Search for the cell housing the specified text and yield its (X, Y) center coordinate. 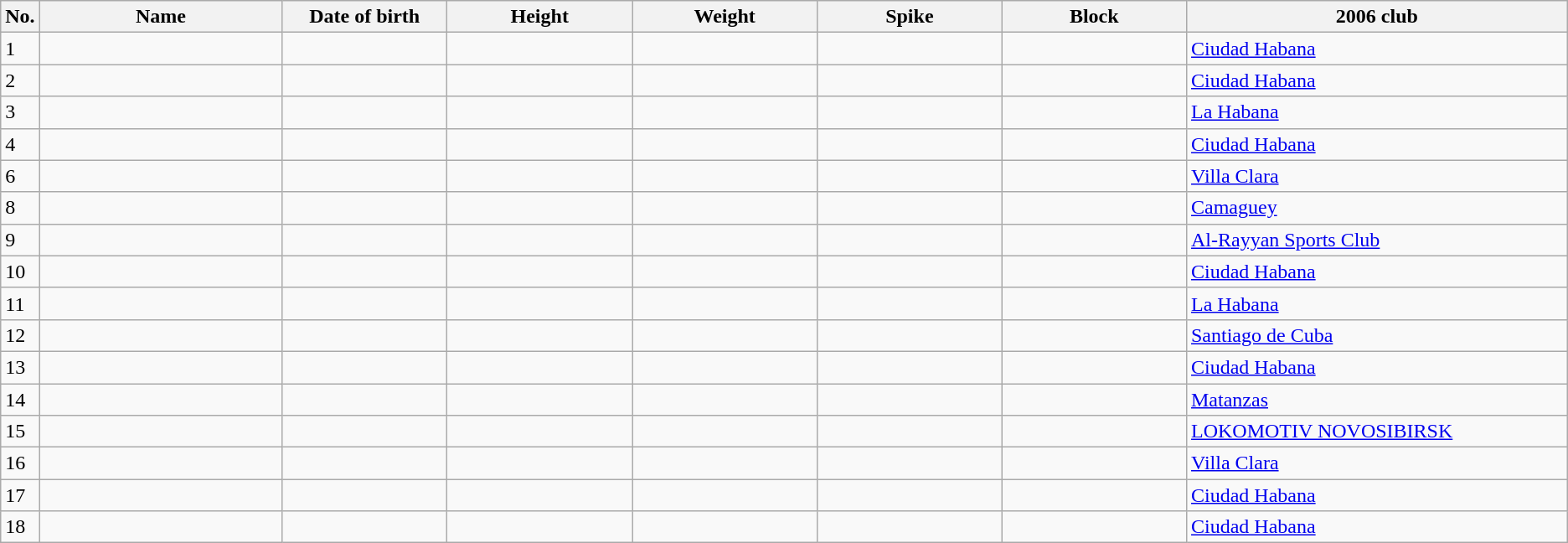
Matanzas (1377, 400)
9 (20, 240)
1 (20, 49)
Name (161, 17)
17 (20, 495)
No. (20, 17)
13 (20, 367)
16 (20, 463)
4 (20, 144)
Block (1094, 17)
Height (539, 17)
3 (20, 112)
Date of birth (365, 17)
8 (20, 208)
12 (20, 335)
2006 club (1377, 17)
6 (20, 176)
Spike (910, 17)
Camaguey (1377, 208)
18 (20, 527)
Weight (725, 17)
2 (20, 80)
LOKOMOTIV NOVOSIBIRSK (1377, 432)
Al-Rayyan Sports Club (1377, 240)
Santiago de Cuba (1377, 335)
15 (20, 432)
14 (20, 400)
10 (20, 271)
11 (20, 303)
